For the text-containing cell, return its midpoint in (x, y) coordinate format. 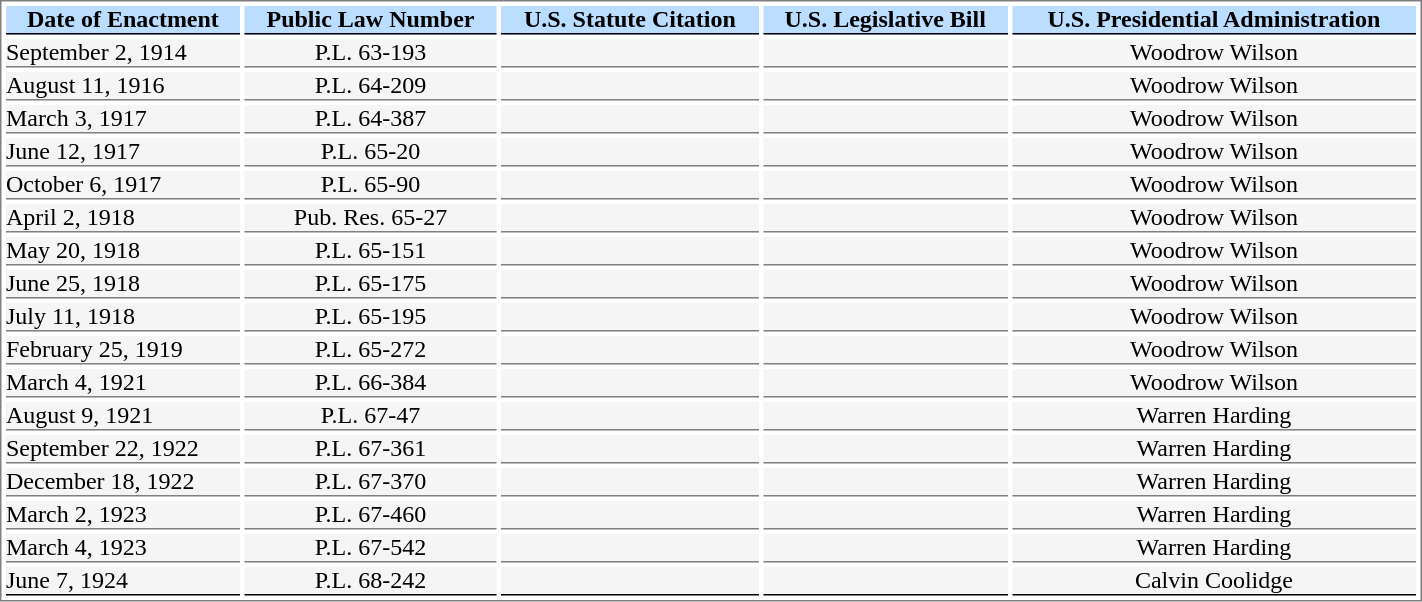
P.L. 65-175 (370, 284)
June 12, 1917 (123, 152)
P.L. 66-384 (370, 383)
Public Law Number (370, 20)
P.L. 63-193 (370, 53)
September 22, 1922 (123, 449)
P.L. 67-370 (370, 482)
April 2, 1918 (123, 218)
Pub. Res. 65-27 (370, 218)
March 4, 1923 (123, 548)
P.L. 67-460 (370, 515)
December 18, 1922 (123, 482)
February 25, 1919 (123, 350)
P.L. 64-387 (370, 119)
P.L. 64-209 (370, 86)
September 2, 1914 (123, 53)
P.L. 65-272 (370, 350)
P.L. 67-361 (370, 449)
P.L. 65-195 (370, 317)
July 11, 1918 (123, 317)
P.L. 65-151 (370, 251)
May 20, 1918 (123, 251)
August 9, 1921 (123, 416)
Calvin Coolidge (1214, 581)
March 3, 1917 (123, 119)
March 2, 1923 (123, 515)
P.L. 65-20 (370, 152)
P.L. 68-242 (370, 581)
P.L. 65-90 (370, 185)
Date of Enactment (123, 20)
June 7, 1924 (123, 581)
August 11, 1916 (123, 86)
U.S. Statute Citation (630, 20)
P.L. 67-542 (370, 548)
U.S. Legislative Bill (885, 20)
P.L. 67-47 (370, 416)
March 4, 1921 (123, 383)
U.S. Presidential Administration (1214, 20)
June 25, 1918 (123, 284)
October 6, 1917 (123, 185)
